Return [X, Y] of the center of cell containing provided text 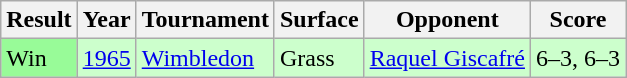
Wimbledon [205, 58]
6–3, 6–3 [578, 58]
Tournament [205, 20]
Win [39, 58]
Year [106, 20]
Result [39, 20]
Raquel Giscafré [447, 58]
Surface [319, 20]
Grass [319, 58]
Opponent [447, 20]
1965 [106, 58]
Score [578, 20]
